Return the [x, y] coordinate for the center point of the cell that contains the specified text.  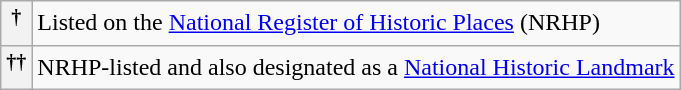
NRHP-listed and also designated as a National Historic Landmark [356, 68]
Listed on the National Register of Historic Places (NRHP) [356, 24]
†† [16, 68]
† [16, 24]
